Identify which cell holds the provided text, then report its [X, Y] central coordinate. 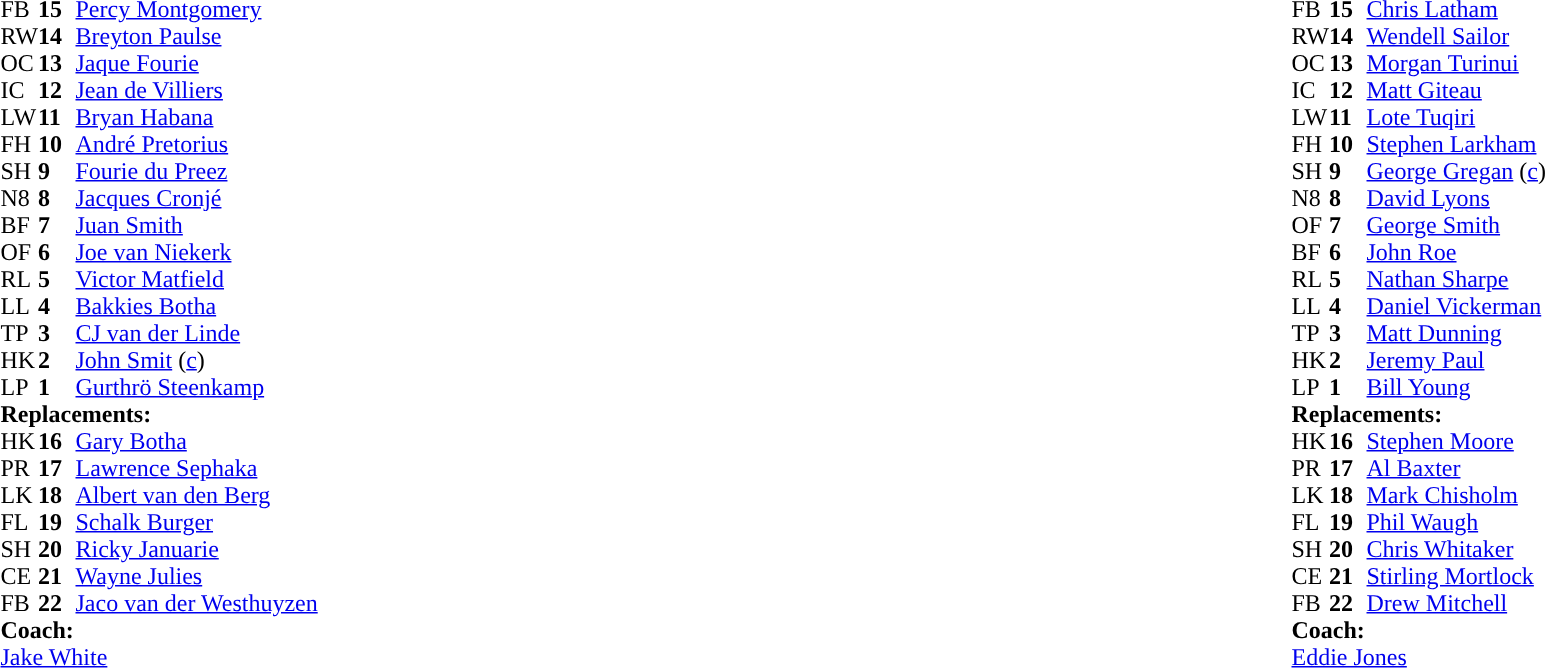
Joe van Niekerk [197, 252]
John Smit (c) [197, 360]
Jaque Fourie [197, 64]
Wayne Julies [197, 576]
Breyton Paulse [197, 36]
Coach: [158, 630]
Juan Smith [197, 226]
Jaco van der Westhuyzen [197, 604]
Gary Botha [197, 442]
Ricky Januarie [197, 550]
Albert van den Berg [197, 496]
Victor Matfield [197, 280]
Jean de Villiers [197, 90]
Bryan Habana [197, 118]
Jacques Cronjé [197, 198]
CJ van der Linde [197, 334]
Replacements: [158, 414]
André Pretorius [197, 144]
Schalk Burger [197, 522]
Fourie du Preez [197, 172]
Gurthrö Steenkamp [197, 388]
Lawrence Sephaka [197, 468]
Bakkies Botha [197, 306]
